For the text-containing cell, return its midpoint in [X, Y] coordinate format. 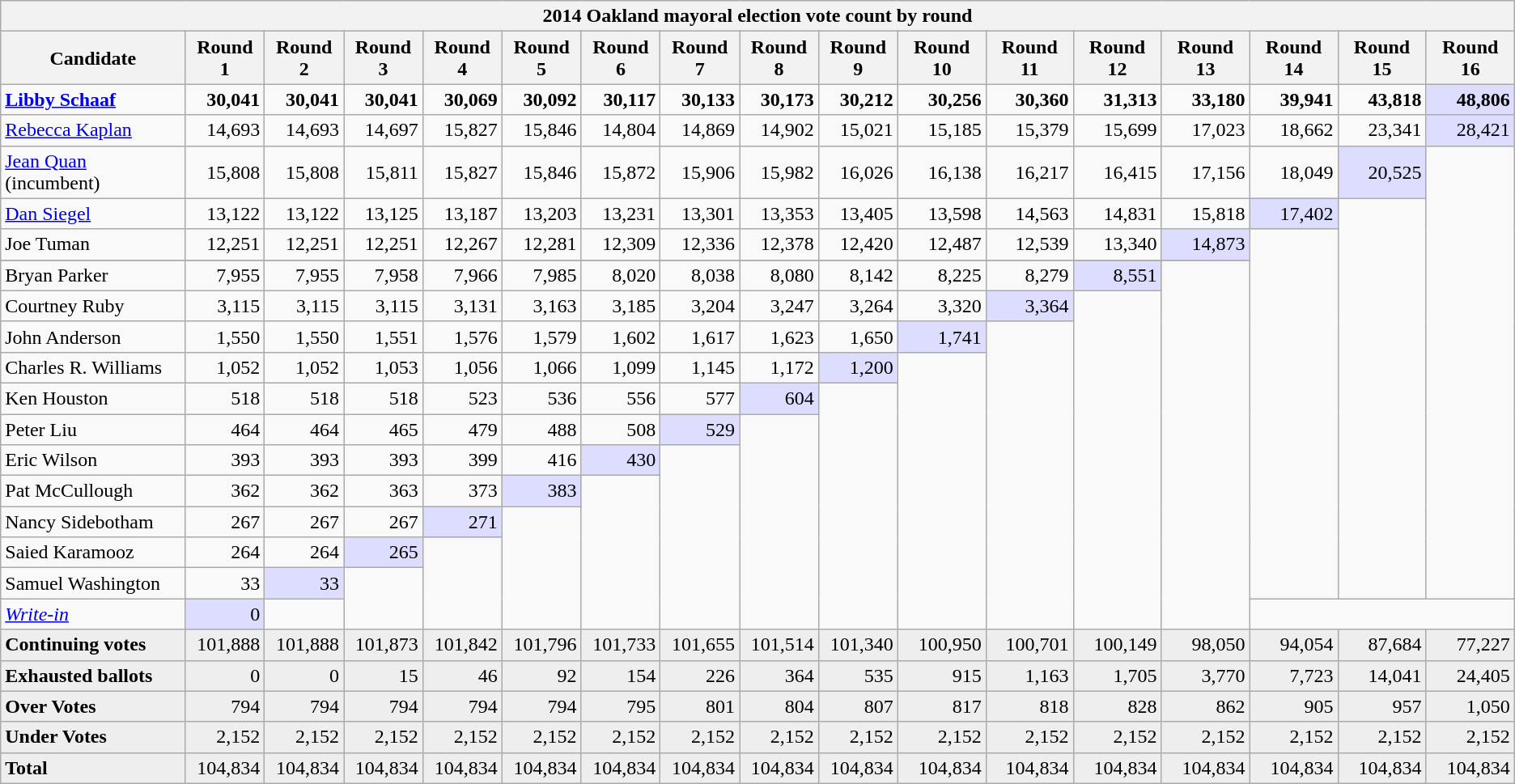
30,173 [779, 100]
48,806 [1470, 100]
18,662 [1293, 130]
13,405 [858, 214]
Round 9 [858, 58]
363 [384, 491]
15,699 [1117, 130]
Round 16 [1470, 58]
Write-in [93, 614]
100,950 [942, 645]
1,145 [700, 367]
399 [462, 460]
1,163 [1029, 676]
John Anderson [93, 337]
92 [541, 676]
15,906 [700, 172]
Dan Siegel [93, 214]
8,080 [779, 275]
8,038 [700, 275]
15,818 [1206, 214]
3,320 [942, 306]
905 [1293, 706]
577 [700, 398]
Round 12 [1117, 58]
535 [858, 676]
12,487 [942, 244]
94,054 [1293, 645]
Round 5 [541, 58]
20,525 [1382, 172]
862 [1206, 706]
271 [462, 522]
957 [1382, 706]
Eric Wilson [93, 460]
7,966 [462, 275]
3,163 [541, 306]
1,623 [779, 337]
523 [462, 398]
Over Votes [93, 706]
30,069 [462, 100]
1,050 [1470, 706]
3,364 [1029, 306]
43,818 [1382, 100]
7,985 [541, 275]
12,378 [779, 244]
Round 14 [1293, 58]
15,982 [779, 172]
23,341 [1382, 130]
30,092 [541, 100]
1,705 [1117, 676]
77,227 [1470, 645]
364 [779, 676]
30,256 [942, 100]
430 [621, 460]
1,741 [942, 337]
1,551 [384, 337]
8,279 [1029, 275]
17,402 [1293, 214]
Peter Liu [93, 430]
101,842 [462, 645]
12,336 [700, 244]
13,353 [779, 214]
101,796 [541, 645]
13,125 [384, 214]
828 [1117, 706]
817 [942, 706]
14,563 [1029, 214]
30,360 [1029, 100]
226 [700, 676]
1,576 [462, 337]
Round 8 [779, 58]
8,142 [858, 275]
479 [462, 430]
Samuel Washington [93, 583]
Round 2 [304, 58]
14,869 [700, 130]
15,021 [858, 130]
1,053 [384, 367]
8,225 [942, 275]
383 [541, 491]
98,050 [1206, 645]
15,872 [621, 172]
30,117 [621, 100]
Round 11 [1029, 58]
13,340 [1117, 244]
Charles R. Williams [93, 367]
14,873 [1206, 244]
3,131 [462, 306]
807 [858, 706]
Jean Quan (incumbent) [93, 172]
Nancy Sidebotham [93, 522]
17,023 [1206, 130]
100,701 [1029, 645]
1,172 [779, 367]
Round 7 [700, 58]
24,405 [1470, 676]
100,149 [1117, 645]
3,204 [700, 306]
16,415 [1117, 172]
1,650 [858, 337]
14,902 [779, 130]
Courtney Ruby [93, 306]
101,655 [700, 645]
30,133 [700, 100]
556 [621, 398]
Round 4 [462, 58]
154 [621, 676]
818 [1029, 706]
18,049 [1293, 172]
101,340 [858, 645]
101,733 [621, 645]
1,602 [621, 337]
33,180 [1206, 100]
15,811 [384, 172]
Round 6 [621, 58]
12,281 [541, 244]
1,099 [621, 367]
13,231 [621, 214]
Round 13 [1206, 58]
15 [384, 676]
15,379 [1029, 130]
1,617 [700, 337]
101,514 [779, 645]
46 [462, 676]
Round 3 [384, 58]
1,579 [541, 337]
12,420 [858, 244]
1,066 [541, 367]
Round 10 [942, 58]
14,831 [1117, 214]
3,770 [1206, 676]
Exhausted ballots [93, 676]
Ken Houston [93, 398]
Candidate [93, 58]
12,309 [621, 244]
604 [779, 398]
16,026 [858, 172]
804 [779, 706]
12,267 [462, 244]
536 [541, 398]
373 [462, 491]
265 [384, 553]
Saied Karamooz [93, 553]
Total [93, 768]
Pat McCullough [93, 491]
2014 Oakland mayoral election vote count by round [757, 16]
Under Votes [93, 737]
30,212 [858, 100]
16,217 [1029, 172]
Libby Schaaf [93, 100]
Bryan Parker [93, 275]
Joe Tuman [93, 244]
801 [700, 706]
14,041 [1382, 676]
915 [942, 676]
15,185 [942, 130]
28,421 [1470, 130]
795 [621, 706]
8,020 [621, 275]
7,958 [384, 275]
31,313 [1117, 100]
13,187 [462, 214]
3,185 [621, 306]
13,203 [541, 214]
465 [384, 430]
39,941 [1293, 100]
416 [541, 460]
14,804 [621, 130]
13,301 [700, 214]
87,684 [1382, 645]
488 [541, 430]
508 [621, 430]
14,697 [384, 130]
529 [700, 430]
Round 15 [1382, 58]
16,138 [942, 172]
Continuing votes [93, 645]
8,551 [1117, 275]
Rebecca Kaplan [93, 130]
3,264 [858, 306]
1,056 [462, 367]
Round 1 [225, 58]
12,539 [1029, 244]
101,873 [384, 645]
1,200 [858, 367]
7,723 [1293, 676]
3,247 [779, 306]
13,598 [942, 214]
17,156 [1206, 172]
